Search for the cell housing the specified text and yield its [X, Y] center coordinate. 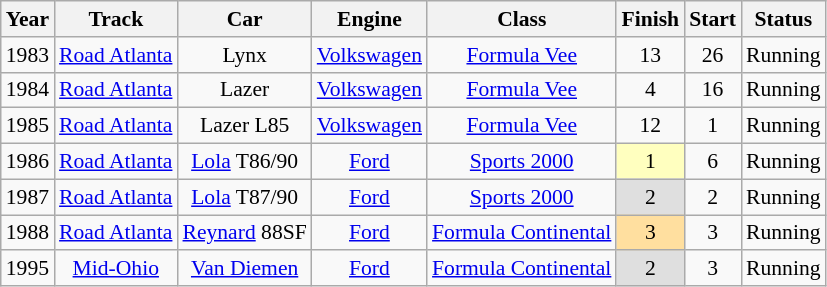
Lola T87/90 [244, 197]
4 [650, 90]
Reynard 88SF [244, 233]
12 [650, 126]
1988 [28, 233]
1986 [28, 162]
1985 [28, 126]
1983 [28, 55]
Lynx [244, 55]
Lola T86/90 [244, 162]
Lazer L85 [244, 126]
16 [712, 90]
Track [116, 19]
Mid-Ohio [116, 269]
1987 [28, 197]
Car [244, 19]
Lazer [244, 90]
6 [712, 162]
Finish [650, 19]
Van Diemen [244, 269]
1995 [28, 269]
Engine [370, 19]
Class [522, 19]
Year [28, 19]
1984 [28, 90]
Start [712, 19]
26 [712, 55]
13 [650, 55]
Status [783, 19]
